For the text-containing cell, return its midpoint in [x, y] coordinate format. 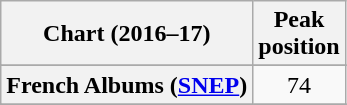
Chart (2016–17) [127, 34]
74 [299, 85]
Peak position [299, 34]
French Albums (SNEP) [127, 85]
